Pinpoint the cell where the given text exists, returning its (x, y) midpoint coordinate. 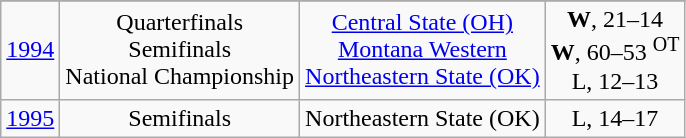
L, 14–17 (615, 118)
QuarterfinalsSemifinalsNational Championship (180, 50)
W, 21–14W, 60–53 OTL, 12–13 (615, 50)
1994 (30, 50)
Northeastern State (OK) (423, 118)
1995 (30, 118)
Semifinals (180, 118)
Central State (OH)Montana WesternNortheastern State (OK) (423, 50)
